Find where the given text appears and provide that cell's center as [x, y] coordinate. 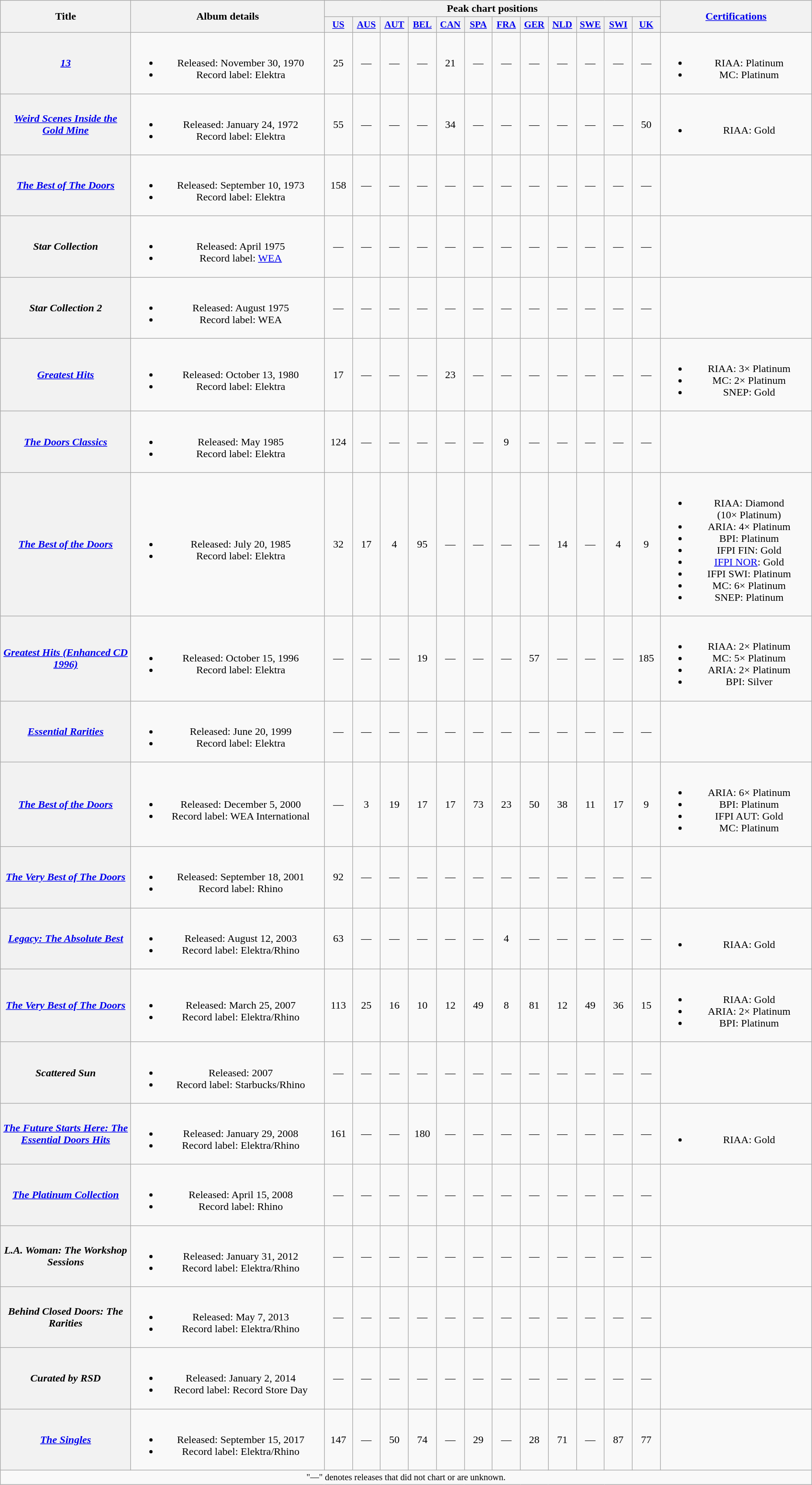
Released: May 1985Record label: Elektra [228, 442]
RIAA: 3× PlatinumMC: 2× PlatinumSNEP: Gold [736, 375]
Released: December 5, 2000Record label: WEA International [228, 804]
Released: January 29, 2008Record label: Elektra/Rhino [228, 1134]
Released: April 1975Record label: WEA [228, 247]
The Singles [65, 1440]
124 [338, 442]
Released: June 20, 1999Record label: Elektra [228, 731]
15 [646, 1005]
CAN [450, 25]
Legacy: The Absolute Best [65, 938]
Released: May 7, 2013Record label: Elektra/Rhino [228, 1317]
Star Collection 2 [65, 308]
Released: September 18, 2001Record label: Rhino [228, 877]
RIAA: 2× PlatinumMC: 5× PlatinumARIA: 2× PlatinumBPI: Silver [736, 658]
Released: January 2, 2014Record label: Record Store Day [228, 1378]
Released: August 12, 2003Record label: Elektra/Rhino [228, 938]
AUT [394, 25]
92 [338, 877]
81 [534, 1005]
Released: October 15, 1996Record label: Elektra [228, 658]
21 [450, 63]
Released: September 10, 1973Record label: Elektra [228, 186]
Released: November 30, 1970Record label: Elektra [228, 63]
185 [646, 658]
US [338, 25]
Behind Closed Doors: The Rarities [65, 1317]
77 [646, 1440]
95 [422, 544]
FRA [506, 25]
Released: October 13, 1980Record label: Elektra [228, 375]
57 [534, 658]
71 [562, 1440]
Greatest Hits (Enhanced CD 1996) [65, 658]
Weird Scenes Inside the Gold Mine [65, 124]
32 [338, 544]
Certifications [736, 17]
38 [562, 804]
Released: January 24, 1972Record label: Elektra [228, 124]
34 [450, 124]
The Platinum Collection [65, 1195]
55 [338, 124]
Curated by RSD [65, 1378]
147 [338, 1440]
180 [422, 1134]
13 [65, 63]
UK [646, 25]
Star Collection [65, 247]
8 [506, 1005]
10 [422, 1005]
RIAA: Diamond(10× Platinum)ARIA: 4× PlatinumBPI: PlatinumIFPI FIN: GoldIFPI NOR: GoldIFPI SWI: PlatinumMC: 6× PlatinumSNEP: Platinum [736, 544]
ARIA: 6× PlatinumBPI: PlatinumIFPI AUT: GoldMC: Platinum [736, 804]
161 [338, 1134]
BEL [422, 25]
The Doors Classics [65, 442]
Released: August 1975Record label: WEA [228, 308]
113 [338, 1005]
74 [422, 1440]
GER [534, 25]
Released: January 31, 2012Record label: Elektra/Rhino [228, 1256]
28 [534, 1440]
Scattered Sun [65, 1072]
Title [65, 17]
RIAA: PlatinumMC: Platinum [736, 63]
Released: March 25, 2007Record label: Elektra/Rhino [228, 1005]
36 [618, 1005]
Released: April 15, 2008Record label: Rhino [228, 1195]
14 [562, 544]
"—" denotes releases that did not chart or are unknown. [406, 1478]
NLD [562, 25]
Peak chart positions [492, 9]
Essential Rarities [65, 731]
29 [478, 1440]
The Future Starts Here: The Essential Doors Hits [65, 1134]
RIAA: GoldARIA: 2× PlatinumBPI: Platinum [736, 1005]
SWI [618, 25]
3 [366, 804]
AUS [366, 25]
Album details [228, 17]
16 [394, 1005]
Released: 2007Record label: Starbucks/Rhino [228, 1072]
158 [338, 186]
Released: September 15, 2017Record label: Elektra/Rhino [228, 1440]
87 [618, 1440]
11 [590, 804]
Released: July 20, 1985Record label: Elektra [228, 544]
The Best of The Doors [65, 186]
73 [478, 804]
SPA [478, 25]
SWE [590, 25]
63 [338, 938]
Greatest Hits [65, 375]
L.A. Woman: The Workshop Sessions [65, 1256]
